Find where the given text appears and provide that cell's center as [X, Y] coordinate. 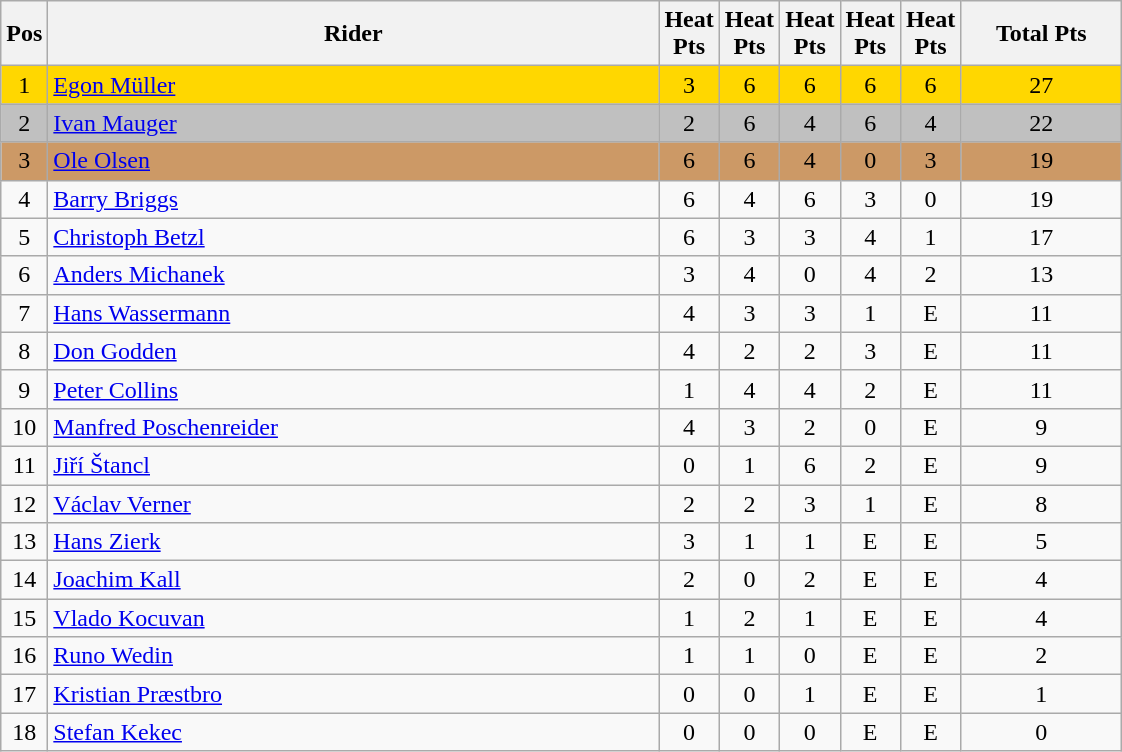
Manfred Poschenreider [354, 427]
10 [24, 427]
15 [24, 618]
Ivan Mauger [354, 123]
Rider [354, 34]
Peter Collins [354, 389]
18 [24, 732]
Barry Briggs [354, 199]
Hans Wassermann [354, 313]
Total Pts [1042, 34]
16 [24, 656]
Anders Michanek [354, 275]
Don Godden [354, 351]
12 [24, 503]
Runo Wedin [354, 656]
22 [1042, 123]
Egon Müller [354, 85]
Stefan Kekec [354, 732]
Václav Verner [354, 503]
Pos [24, 34]
27 [1042, 85]
Vlado Kocuvan [354, 618]
Hans Zierk [354, 542]
Joachim Kall [354, 580]
Kristian Præstbro [354, 694]
14 [24, 580]
7 [24, 313]
Jiří Štancl [354, 465]
Ole Olsen [354, 161]
Christoph Betzl [354, 237]
